Detect which cell encompasses the target text, then output its (X, Y) center coordinate. 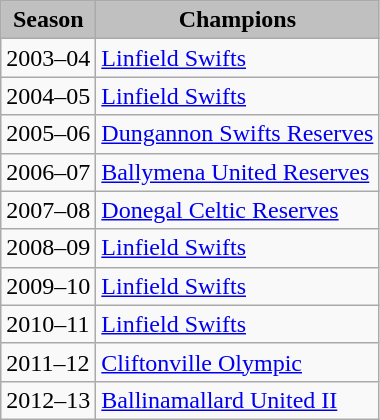
Season (48, 20)
2011–12 (48, 362)
2006–07 (48, 172)
Ballinamallard United II (238, 400)
2012–13 (48, 400)
Dungannon Swifts Reserves (238, 134)
Ballymena United Reserves (238, 172)
2005–06 (48, 134)
2009–10 (48, 286)
2007–08 (48, 210)
Cliftonville Olympic (238, 362)
2003–04 (48, 58)
Champions (238, 20)
Donegal Celtic Reserves (238, 210)
2008–09 (48, 248)
2004–05 (48, 96)
2010–11 (48, 324)
